Find where the given text appears and provide that cell's center as (x, y) coordinate. 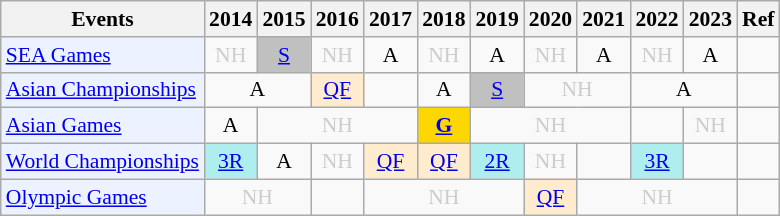
2017 (390, 19)
2014 (230, 19)
2015 (284, 19)
Asian Games (102, 126)
2R (498, 162)
Ref (758, 19)
Olympic Games (102, 197)
World Championships (102, 162)
2019 (498, 19)
2016 (338, 19)
2020 (550, 19)
2018 (444, 19)
2022 (656, 19)
Events (102, 19)
G (444, 126)
SEA Games (102, 55)
2023 (710, 19)
Asian Championships (102, 90)
2021 (604, 19)
